Pinpoint the cell where the given text exists, returning its [X, Y] midpoint coordinate. 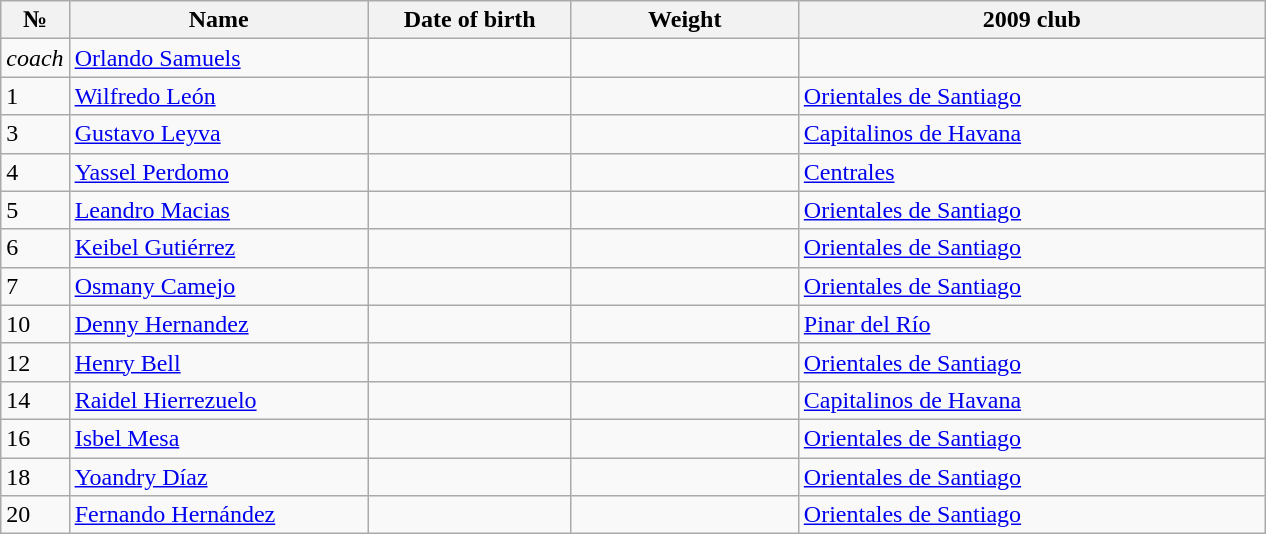
№ [35, 20]
10 [35, 324]
Yassel Perdomo [218, 172]
Gustavo Leyva [218, 134]
Pinar del Río [1032, 324]
Osmany Camejo [218, 286]
Yoandry Díaz [218, 477]
Henry Bell [218, 362]
3 [35, 134]
5 [35, 210]
Weight [684, 20]
2009 club [1032, 20]
Isbel Mesa [218, 438]
1 [35, 96]
4 [35, 172]
20 [35, 515]
coach [35, 58]
Wilfredo León [218, 96]
7 [35, 286]
Fernando Hernández [218, 515]
Denny Hernandez [218, 324]
Leandro Macias [218, 210]
6 [35, 248]
Raidel Hierrezuelo [218, 400]
Keibel Gutiérrez [218, 248]
Orlando Samuels [218, 58]
18 [35, 477]
Date of birth [470, 20]
Name [218, 20]
12 [35, 362]
16 [35, 438]
Centrales [1032, 172]
14 [35, 400]
